Extract the [x, y] coordinate from the center of the cell holding the provided text.  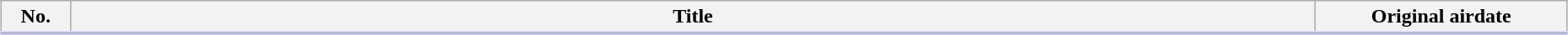
No. [35, 17]
Title [693, 17]
Original airdate [1441, 17]
